Capture the cell that displays the provided text and extract its (x, y) central coordinate. 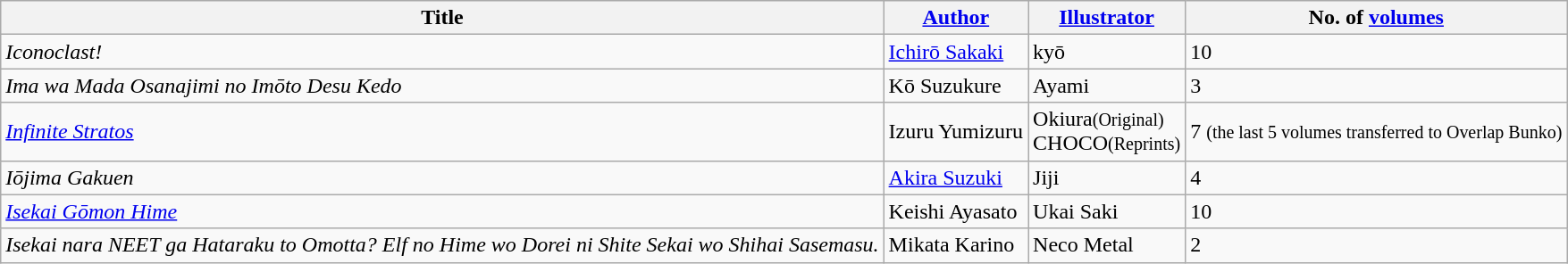
Ima wa Mada Osanajimi no Imōto Desu Kedo (442, 86)
Author (956, 18)
Kō Suzukure (956, 86)
Isekai Gōmon Hime (442, 211)
No. of volumes (1376, 18)
Mikata Karino (956, 245)
Isekai nara NEET ga Hataraku to Omotta? Elf no Hime wo Dorei ni Shite Sekai wo Shihai Sasemasu. (442, 245)
3 (1376, 86)
4 (1376, 177)
Infinite Stratos (442, 132)
Title (442, 18)
Ukai Saki (1107, 211)
Ayami (1107, 86)
Neco Metal (1107, 245)
Izuru Yumizuru (956, 132)
7 (the last 5 volumes transferred to Overlap Bunko) (1376, 132)
Iconoclast! (442, 52)
2 (1376, 245)
Okiura(Original)CHOCO(Reprints) (1107, 132)
Keishi Ayasato (956, 211)
Akira Suzuki (956, 177)
kyō (1107, 52)
Iōjima Gakuen (442, 177)
Illustrator (1107, 18)
Jiji (1107, 177)
Ichirō Sakaki (956, 52)
